Search for the cell housing the specified text and yield its [x, y] center coordinate. 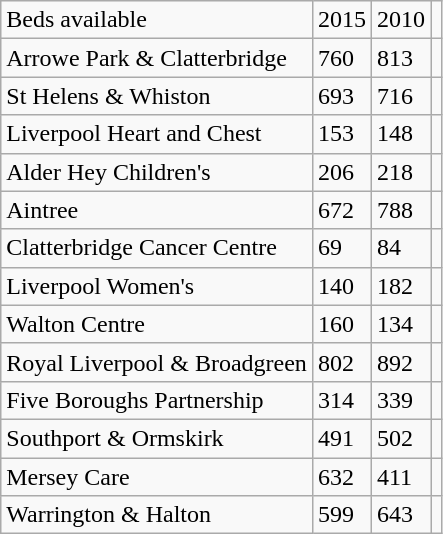
599 [342, 515]
Clatterbridge Cancer Centre [157, 248]
St Helens & Whiston [157, 96]
Liverpool Women's [157, 286]
643 [400, 515]
160 [342, 324]
Mersey Care [157, 477]
Warrington & Halton [157, 515]
2015 [342, 20]
892 [400, 362]
314 [342, 400]
632 [342, 477]
218 [400, 172]
140 [342, 286]
Southport & Ormskirk [157, 438]
2010 [400, 20]
84 [400, 248]
411 [400, 477]
Liverpool Heart and Chest [157, 134]
153 [342, 134]
802 [342, 362]
716 [400, 96]
Walton Centre [157, 324]
Royal Liverpool & Broadgreen [157, 362]
Beds available [157, 20]
788 [400, 210]
491 [342, 438]
206 [342, 172]
148 [400, 134]
813 [400, 58]
134 [400, 324]
Alder Hey Children's [157, 172]
672 [342, 210]
339 [400, 400]
502 [400, 438]
693 [342, 96]
Five Boroughs Partnership [157, 400]
182 [400, 286]
760 [342, 58]
69 [342, 248]
Aintree [157, 210]
Arrowe Park & Clatterbridge [157, 58]
